Return (X, Y) of the center of cell containing provided text 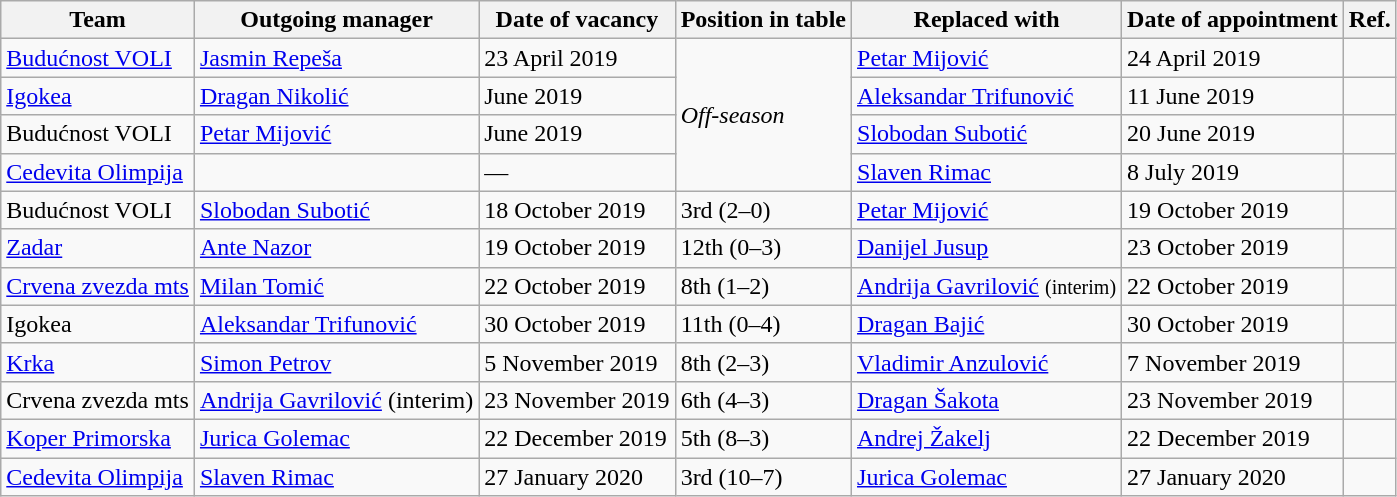
3rd (10–7) (763, 477)
20 June 2019 (1233, 134)
11 June 2019 (1233, 96)
7 November 2019 (1233, 362)
12th (0–3) (763, 248)
Outgoing manager (336, 20)
Koper Primorska (98, 438)
18 October 2019 (577, 210)
Dragan Nikolić (336, 96)
Dragan Bajić (987, 324)
23 April 2019 (577, 58)
8 July 2019 (1233, 172)
Date of appointment (1233, 20)
5 November 2019 (577, 362)
Date of vacancy (577, 20)
Vladimir Anzulović (987, 362)
23 October 2019 (1233, 248)
5th (8–3) (763, 438)
Ref. (1370, 20)
8th (2–3) (763, 362)
Krka (98, 362)
Team (98, 20)
Danijel Jusup (987, 248)
11th (0–4) (763, 324)
Position in table (763, 20)
3rd (2–0) (763, 210)
6th (4–3) (763, 400)
Simon Petrov (336, 362)
Jasmin Repeša (336, 58)
24 April 2019 (1233, 58)
Off-season (763, 115)
Ante Nazor (336, 248)
Andrej Žakelj (987, 438)
— (577, 172)
Milan Tomić (336, 286)
Replaced with (987, 20)
Dragan Šakota (987, 400)
Zadar (98, 248)
8th (1–2) (763, 286)
